Capture the cell that displays the provided text and extract its [x, y] central coordinate. 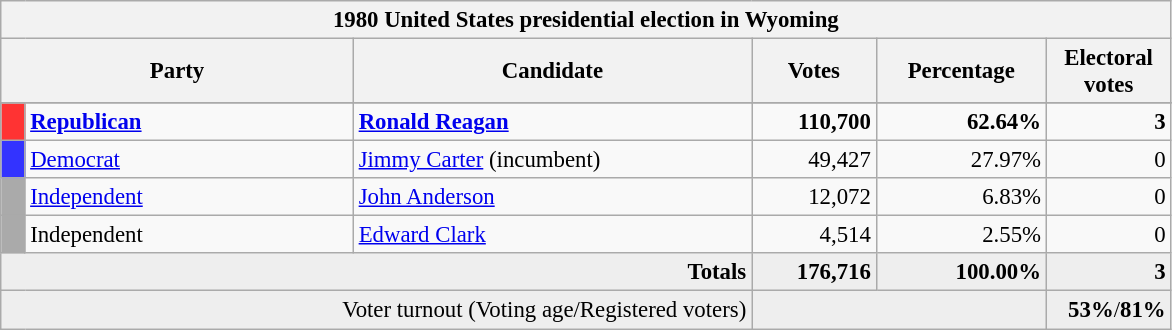
Jimmy Carter (incumbent) [552, 160]
Edward Clark [552, 235]
Voter turnout (Voting age/Registered voters) [376, 310]
Totals [376, 273]
53%/81% [1108, 310]
49,427 [814, 160]
Ronald Reagan [552, 122]
176,716 [814, 273]
2.55% [961, 235]
6.83% [961, 197]
62.64% [961, 122]
4,514 [814, 235]
Electoral votes [1108, 72]
110,700 [814, 122]
John Anderson [552, 197]
1980 United States presidential election in Wyoming [586, 20]
Votes [814, 72]
100.00% [961, 273]
27.97% [961, 160]
12,072 [814, 197]
Party [178, 72]
Democrat [189, 160]
Percentage [961, 72]
Republican [189, 122]
Candidate [552, 72]
